Detect which cell encompasses the target text, then output its (x, y) center coordinate. 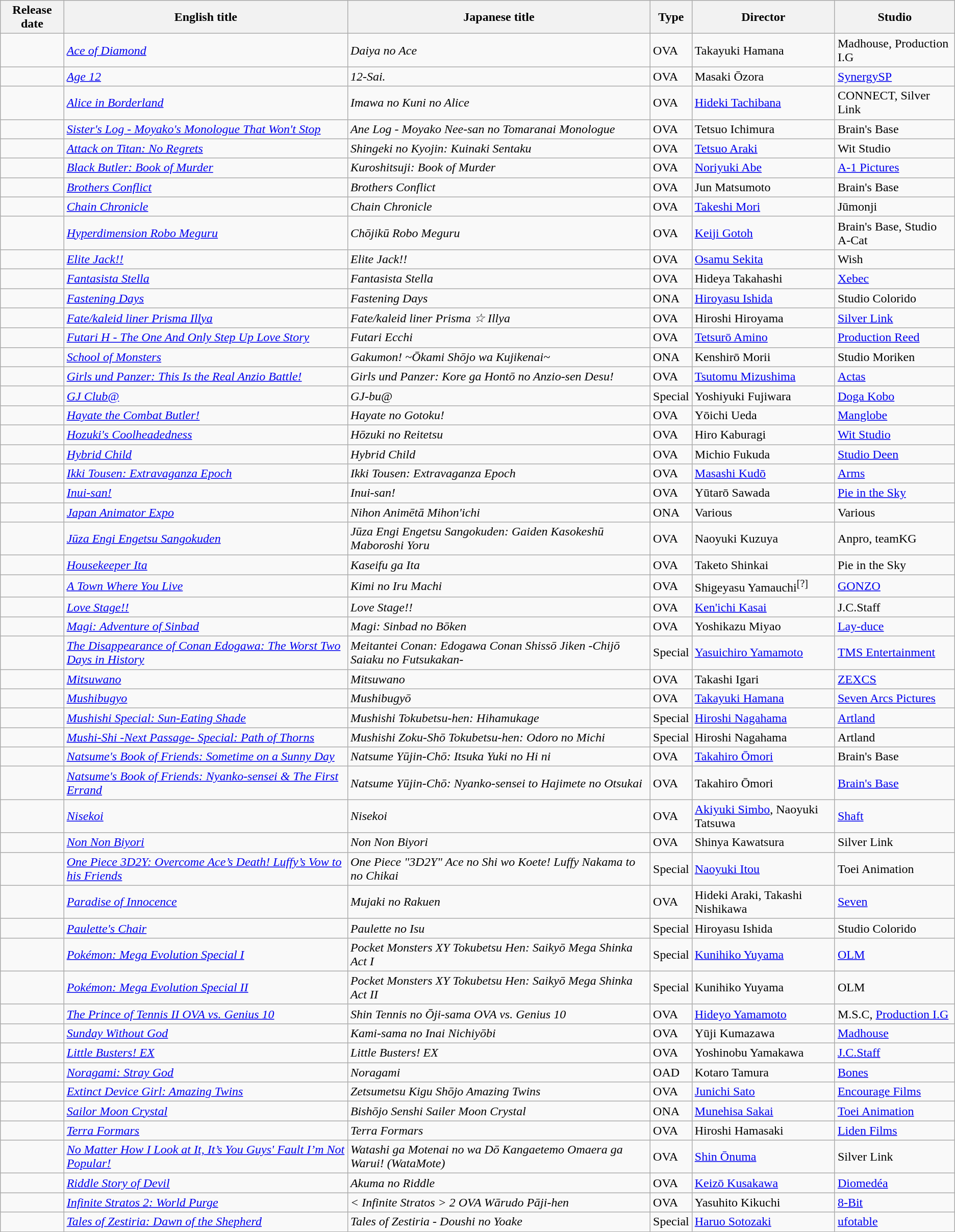
Mushibugyō (499, 699)
TMS Entertainment (895, 653)
Michio Fukuda (763, 454)
Anpro, teamKG (895, 538)
Mushi-Shi -Next Passage- Special: Path of Thorns (206, 737)
Kimi no Iru Machi (499, 586)
Director (763, 17)
ufotable (895, 1222)
Meitantei Conan: Edogawa Conan Shissō Jiken -Chijō Saiaku no Futsukakan- (499, 653)
Mujaki no Rakuen (499, 902)
Alice in Borderland (206, 103)
Masashi Kudō (763, 474)
Hōzuki no Reitetsu (499, 434)
Ane Log - Moyako Nee-san no Tomaranai Monologue (499, 129)
Noragami (499, 1072)
Masaki Ōzora (763, 76)
Natsume Yūjin-Chō: Itsuka Yuki no Hi ni (499, 757)
Extinct Device Girl: Amazing Twins (206, 1092)
Wish (895, 259)
SynergySP (895, 76)
Riddle Story of Devil (206, 1183)
Liden Films (895, 1131)
Girls und Panzer: This Is the Real Anzio Battle! (206, 376)
Kami-sama no Inai Nichiyōbi (499, 1033)
Tales of Zestiria - Doushi no Yoake (499, 1222)
Keizō Kusakawa (763, 1183)
Sunday Without God (206, 1033)
Hiroshi Hamasaki (763, 1131)
Yūtarō Sawada (763, 493)
Paulette no Isu (499, 928)
English title (206, 17)
Gakumon! ~Ōkami Shōjo wa Kujikenai~ (499, 357)
Tetsurō Amino (763, 338)
Jun Matsumoto (763, 187)
Pocket Monsters XY Tokubetsu Hen: Saikyō Mega Shinka Act I (499, 955)
Yasuhito Kikuchi (763, 1202)
Sister's Log - Moyako's Monologue That Won't Stop (206, 129)
Takashi Igari (763, 679)
Shinya Kawatsura (763, 842)
Actas (895, 376)
Mushishi Special: Sun-Eating Shade (206, 718)
Noriyuki Abe (763, 168)
Kenshirō Morii (763, 357)
Junichi Sato (763, 1092)
Hideyo Yamamoto (763, 1014)
Bones (895, 1072)
School of Monsters (206, 357)
Mushibugyo (206, 699)
8-Bit (895, 1202)
Manglobe (895, 415)
Japanese title (499, 17)
The Disappearance of Conan Edogawa: The Worst Two Days in History (206, 653)
Shin Ōnuma (763, 1157)
Hayate the Combat Butler! (206, 415)
Mushishi Tokubetsu-hen: Hihamukage (499, 718)
Futari Ecchi (499, 338)
Chōjikū Robo Meguru (499, 233)
Age 12 (206, 76)
Futari H - The One And Only Step Up Love Story (206, 338)
Madhouse, Production I.G (895, 50)
12-Sai. (499, 76)
Kotaro Tamura (763, 1072)
Release date (32, 17)
Magi: Sinbad no Bōken (499, 626)
Shin Tennis no Ōji-sama OVA vs. Genius 10 (499, 1014)
Tales of Zestiria: Dawn of the Shepherd (206, 1222)
Studio Deen (895, 454)
Pokémon: Mega Evolution Special II (206, 987)
Natsume's Book of Friends: Nyanko-sensei & The First Errand (206, 783)
Kaseifu ga Ita (499, 565)
Pocket Monsters XY Tokubetsu Hen: Saikyō Mega Shinka Act II (499, 987)
Fate/kaleid liner Prisma ☆ Illya (499, 318)
Hideki Araki, Takashi Nishikawa (763, 902)
Seven Arcs Pictures (895, 699)
Black Butler: Book of Murder (206, 168)
Kuroshitsuji: Book of Murder (499, 168)
Yoshiyuki Fujiwara (763, 396)
Osamu Sekita (763, 259)
Tetsuo Ichimura (763, 129)
Type (671, 17)
Studio (895, 17)
Diomedéa (895, 1183)
Nihon Animētā Mihon'ichi (499, 512)
GJ-bu@ (499, 396)
Yasuichiro Yamamoto (763, 653)
Paradise of Innocence (206, 902)
Encourage Films (895, 1092)
Hayate no Gotoku! (499, 415)
Yoshinobu Yamakawa (763, 1053)
M.S.C, Production I.G (895, 1014)
Hiroshi Hiroyama (763, 318)
Munehisa Sakai (763, 1111)
CONNECT, Silver Link (895, 103)
Daiya no Ace (499, 50)
Production Reed (895, 338)
Paulette's Chair (206, 928)
Magi: Adventure of Sinbad (206, 626)
ZEXCS (895, 679)
Sailor Moon Crystal (206, 1111)
Madhouse (895, 1033)
Bishōjo Senshi Sailer Moon Crystal (499, 1111)
Akuma no Riddle (499, 1183)
OAD (671, 1072)
Mushishi Zoku-Shō Tokubetsu-hen: Odoro no Michi (499, 737)
Studio Moriken (895, 357)
Jūza Engi Engetsu Sangokuden: Gaiden Kasokeshū Maboroshi Yoru (499, 538)
One Piece 3D2Y: Overcome Ace’s Death! Luffy’s Vow to his Friends (206, 869)
Taketo Shinkai (763, 565)
Japan Animator Expo (206, 512)
< Infinite Stratos > 2 OVA Wārudo Pāji-hen (499, 1202)
Hozuki's Coolheadedness (206, 434)
Haruo Sotozaki (763, 1222)
A Town Where You Live (206, 586)
Jūza Engi Engetsu Sangokuden (206, 538)
Akiyuki Simbo, Naoyuki Tatsuwa (763, 816)
Infinite Stratos 2: World Purge (206, 1202)
Arms (895, 474)
Fate/kaleid liner Prisma Illya (206, 318)
Watashi ga Motenai no wa Dō Kangaetemo Omaera ga Warui! (WataMote) (499, 1157)
Doga Kobo (895, 396)
Xebec (895, 278)
Tsutomu Mizushima (763, 376)
Zetsumetsu Kigu Shōjo Amazing Twins (499, 1092)
Ace of Diamond (206, 50)
One Piece "3D2Y" Ace no Shi wo Koete! Luffy Nakama to no Chikai (499, 869)
Yōichi Ueda (763, 415)
A-1 Pictures (895, 168)
Shingeki no Kyojin: Kuinaki Sentaku (499, 148)
GJ Club@ (206, 396)
The Prince of Tennis II OVA vs. Genius 10 (206, 1014)
Pokémon: Mega Evolution Special I (206, 955)
Girls und Panzer: Kore ga Hontō no Anzio-sen Desu! (499, 376)
Imawa no Kuni no Alice (499, 103)
Jūmonji (895, 207)
Shaft (895, 816)
Yūji Kumazawa (763, 1033)
Seven (895, 902)
Yoshikazu Miyao (763, 626)
Ken'ichi Kasai (763, 607)
Hideki Tachibana (763, 103)
Naoyuki Itou (763, 869)
Naoyuki Kuzuya (763, 538)
Housekeeper Ita (206, 565)
Noragami: Stray God (206, 1072)
No Matter How I Look at It, It’s You Guys' Fault I’m Not Popular! (206, 1157)
Tetsuo Araki (763, 148)
Takeshi Mori (763, 207)
Keiji Gotoh (763, 233)
Hiro Kaburagi (763, 434)
GONZO (895, 586)
Lay-duce (895, 626)
Attack on Titan: No Regrets (206, 148)
Hyperdimension Robo Meguru (206, 233)
Natsume Yūjin-Chō: Nyanko-sensei to Hajimete no Otsukai (499, 783)
Hideya Takahashi (763, 278)
Shigeyasu Yamauchi[?] (763, 586)
Brain's Base, Studio A-Cat (895, 233)
Natsume's Book of Friends: Sometime on a Sunny Day (206, 757)
